Scan for the cell matching the given text and deliver its [x, y] coordinate at center. 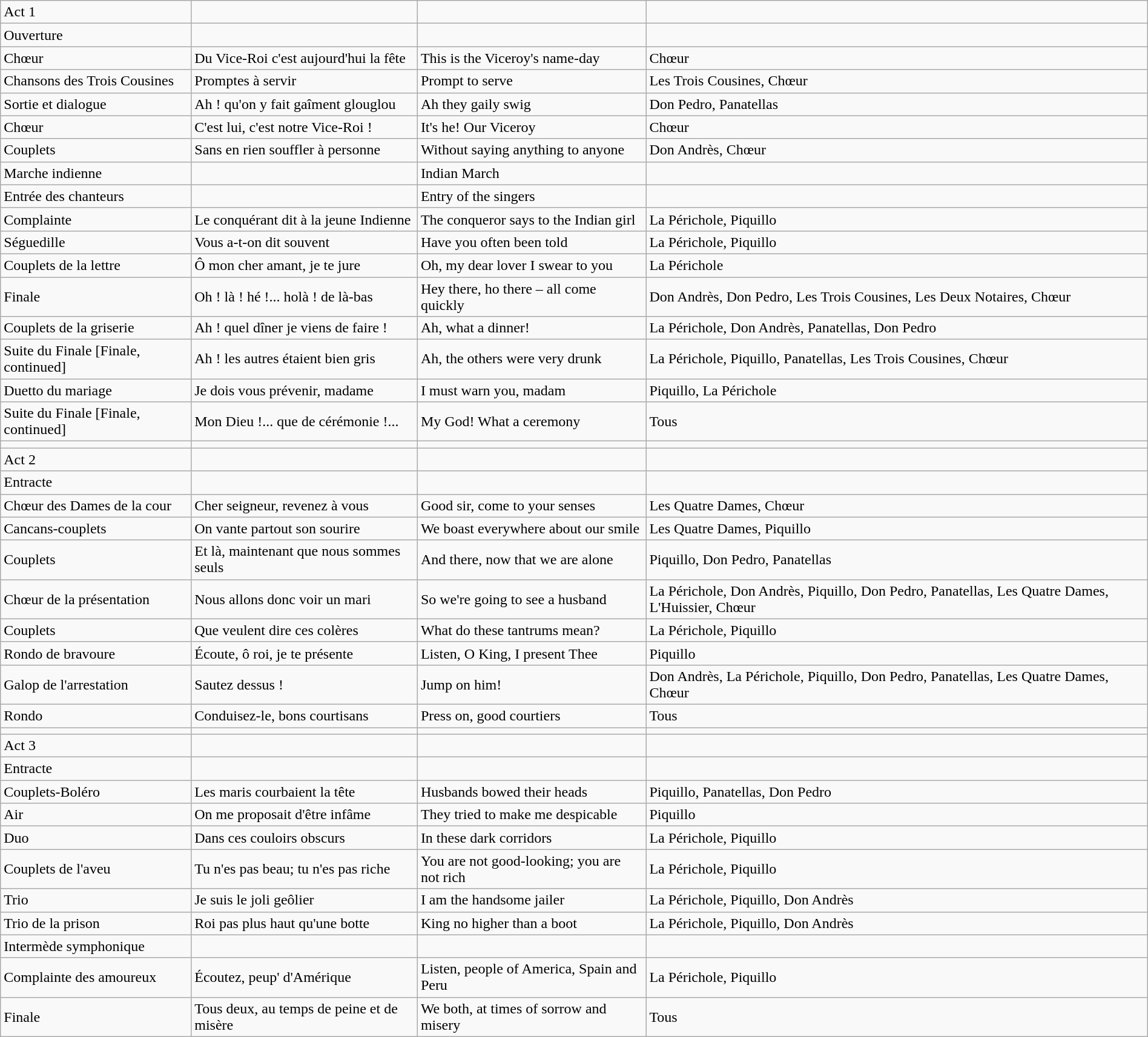
Husbands bowed their heads [532, 792]
Prompt to serve [532, 81]
In these dark corridors [532, 838]
They tried to make me despicable [532, 815]
We boast everywhere about our smile [532, 528]
I am the handsome jailer [532, 900]
Piquillo, Don Pedro, Panatellas [897, 559]
Écoutez, peup' d'Amérique [305, 977]
My God! What a ceremony [532, 421]
Je suis le joli geôlier [305, 900]
Du Vice-Roi c'est aujourd'hui la fête [305, 58]
Les Trois Cousines, Chœur [897, 81]
Couplets de l'aveu [96, 869]
Promptes à servir [305, 81]
And there, now that we are alone [532, 559]
Séguedille [96, 242]
Conduisez-le, bons courtisans [305, 716]
Piquillo, La Périchole [897, 390]
Don Andrès, Don Pedro, Les Trois Cousines, Les Deux Notaires, Chœur [897, 297]
What do these tantrums mean? [532, 630]
Ah ! les autres étaient bien gris [305, 360]
Act 2 [96, 459]
La Périchole [897, 265]
Les maris courbaient la tête [305, 792]
Don Andrès, La Périchole, Piquillo, Don Pedro, Panatellas, Les Quatre Dames, Chœur [897, 684]
Ah, what a dinner! [532, 328]
Rondo [96, 716]
Duetto du mariage [96, 390]
Cher seigneur, revenez à vous [305, 505]
Dans ces couloirs obscurs [305, 838]
Without saying anything to anyone [532, 150]
Galop de l'arrestation [96, 684]
I must warn you, madam [532, 390]
Oh, my dear lover I swear to you [532, 265]
Mon Dieu !... que de cérémonie !... [305, 421]
La Périchole, Don Andrès, Panatellas, Don Pedro [897, 328]
Ah ! quel dîner je viens de faire ! [305, 328]
Trio de la prison [96, 923]
Oh ! là ! hé !... holà ! de là-bas [305, 297]
Ô mon cher amant, je te jure [305, 265]
Listen, O King, I present Thee [532, 653]
It's he! Our Viceroy [532, 127]
Sortie et dialogue [96, 104]
Tu n'es pas beau; tu n'es pas riche [305, 869]
Chœur de la présentation [96, 599]
Chansons des Trois Cousines [96, 81]
Chœur des Dames de la cour [96, 505]
Roi pas plus haut qu'une botte [305, 923]
Sans en rien souffler à personne [305, 150]
Have you often been told [532, 242]
Ah, the others were very drunk [532, 360]
Jump on him! [532, 684]
Ouverture [96, 35]
Good sir, come to your senses [532, 505]
C'est lui, c'est notre Vice-Roi ! [305, 127]
Et là, maintenant que nous sommes seuls [305, 559]
Act 3 [96, 746]
Tous deux, au temps de peine et de misère [305, 1017]
Les Quatre Dames, Piquillo [897, 528]
Le conquérant dit à la jeune Indienne [305, 219]
Air [96, 815]
King no higher than a boot [532, 923]
Don Pedro, Panatellas [897, 104]
We both, at times of sorrow and misery [532, 1017]
So we're going to see a husband [532, 599]
You are not good-looking; you are not rich [532, 869]
On vante partout son sourire [305, 528]
Intermède symphonique [96, 946]
Hey there, ho there – all come quickly [532, 297]
Listen, people of America, Spain and Peru [532, 977]
Rondo de bravoure [96, 653]
Don Andrès, Chœur [897, 150]
On me proposait d'être infâme [305, 815]
Je dois vous prévenir, madame [305, 390]
La Périchole, Don Andrès, Piquillo, Don Pedro, Panatellas, Les Quatre Dames, L'Huissier, Chœur [897, 599]
Sautez dessus ! [305, 684]
Nous allons donc voir un mari [305, 599]
Que veulent dire ces colères [305, 630]
Entrée des chanteurs [96, 196]
Indian March [532, 173]
Couplets de la lettre [96, 265]
The conqueror says to the Indian girl [532, 219]
Les Quatre Dames, Chœur [897, 505]
Complainte [96, 219]
Entry of the singers [532, 196]
Complainte des amoureux [96, 977]
This is the Viceroy's name-day [532, 58]
Trio [96, 900]
Duo [96, 838]
Piquillo, Panatellas, Don Pedro [897, 792]
Ah ! qu'on y fait gaîment glouglou [305, 104]
Cancans-couplets [96, 528]
Couplets de la griserie [96, 328]
Ah they gaily swig [532, 104]
Act 1 [96, 12]
Écoute, ô roi, je te présente [305, 653]
Vous a-t-on dit souvent [305, 242]
La Périchole, Piquillo, Panatellas, Les Trois Cousines, Chœur [897, 360]
Couplets-Boléro [96, 792]
Press on, good courtiers [532, 716]
Marche indienne [96, 173]
